Detect which cell encompasses the target text, then output its [X, Y] center coordinate. 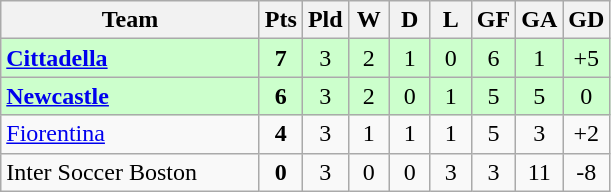
Team [130, 20]
Fiorentina [130, 134]
-8 [586, 172]
7 [280, 58]
GA [540, 20]
W [368, 20]
11 [540, 172]
+5 [586, 58]
GF [493, 20]
L [450, 20]
Newcastle [130, 96]
GD [586, 20]
D [410, 20]
Cittadella [130, 58]
Inter Soccer Boston [130, 172]
+2 [586, 134]
Pld [325, 20]
Pts [280, 20]
4 [280, 134]
